For the text-containing cell, return its midpoint in [X, Y] coordinate format. 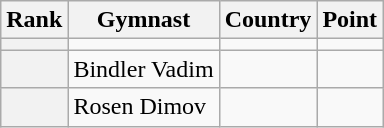
Country [268, 20]
Point [350, 20]
Rosen Dimov [144, 107]
Gymnast [144, 20]
Rank [34, 20]
Bindler Vadim [144, 69]
